Extract the (x, y) coordinate from the center of the cell holding the provided text.  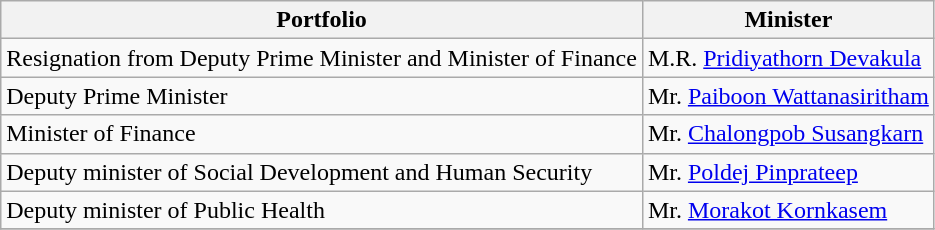
Deputy minister of Public Health (322, 210)
Mr. Morakot Kornkasem (788, 210)
Deputy minister of Social Development and Human Security (322, 172)
Resignation from Deputy Prime Minister and Minister of Finance (322, 58)
Deputy Prime Minister (322, 96)
Portfolio (322, 20)
Minister (788, 20)
Minister of Finance (322, 134)
Mr. Chalongpob Susangkarn (788, 134)
M.R. Pridiyathorn Devakula (788, 58)
Mr. Paiboon Wattanasiritham (788, 96)
Mr. Poldej Pinprateep (788, 172)
